Provide the [x, y] coordinate of the cell's center where the given text is located.  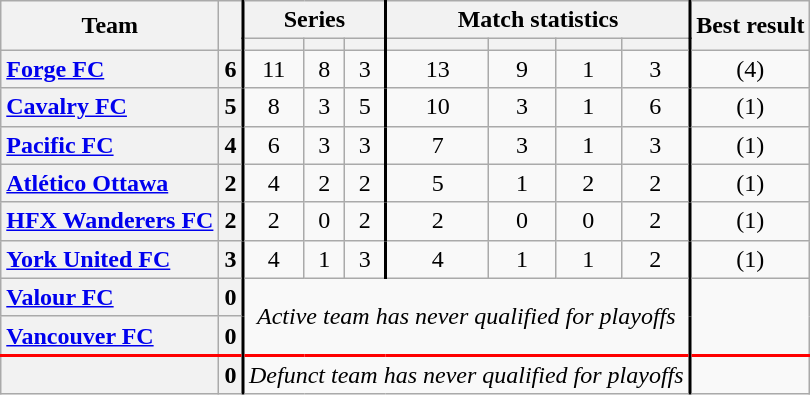
10 [438, 107]
Atlético Ottawa [110, 183]
9 [522, 69]
Valour FC [110, 297]
11 [274, 69]
7 [438, 145]
Best result [750, 26]
HFX Wanderers FC [110, 221]
Match statistics [538, 20]
Active team has never qualified for playoffs [466, 316]
(4) [750, 69]
Cavalry FC [110, 107]
13 [438, 69]
Series [314, 20]
Pacific FC [110, 145]
Forge FC [110, 69]
Vancouver FC [110, 336]
York United FC [110, 259]
Defunct team has never qualified for playoffs [466, 374]
Team [110, 26]
